Capture the cell that displays the provided text and extract its (x, y) central coordinate. 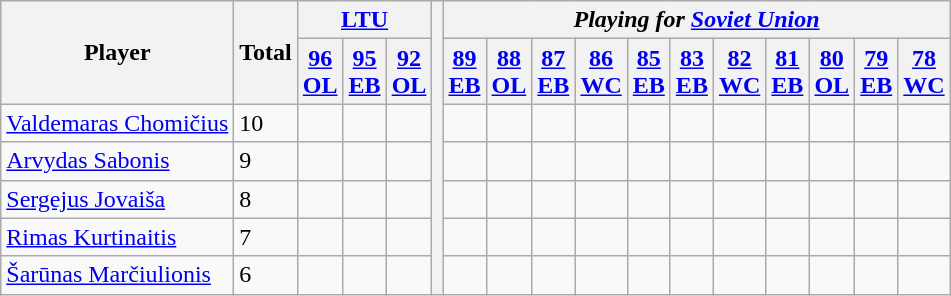
8 (266, 199)
79EB (876, 72)
Total (266, 52)
95EB (364, 72)
Sergejus Jovaiša (118, 199)
Player (118, 52)
Valdemaras Chomičius (118, 123)
88OL (509, 72)
80OL (832, 72)
LTU (364, 20)
7 (266, 237)
78WC (924, 72)
10 (266, 123)
Playing for Soviet Union (696, 20)
Rimas Kurtinaitis (118, 237)
9 (266, 161)
Arvydas Sabonis (118, 161)
86WC (601, 72)
6 (266, 275)
82WC (739, 72)
81EB (788, 72)
89EB (464, 72)
87EB (554, 72)
92OL (409, 72)
83EB (692, 72)
Šarūnas Marčiulionis (118, 275)
96OL (320, 72)
85EB (648, 72)
